Provide the [X, Y] coordinate of the cell's center where the given text is located.  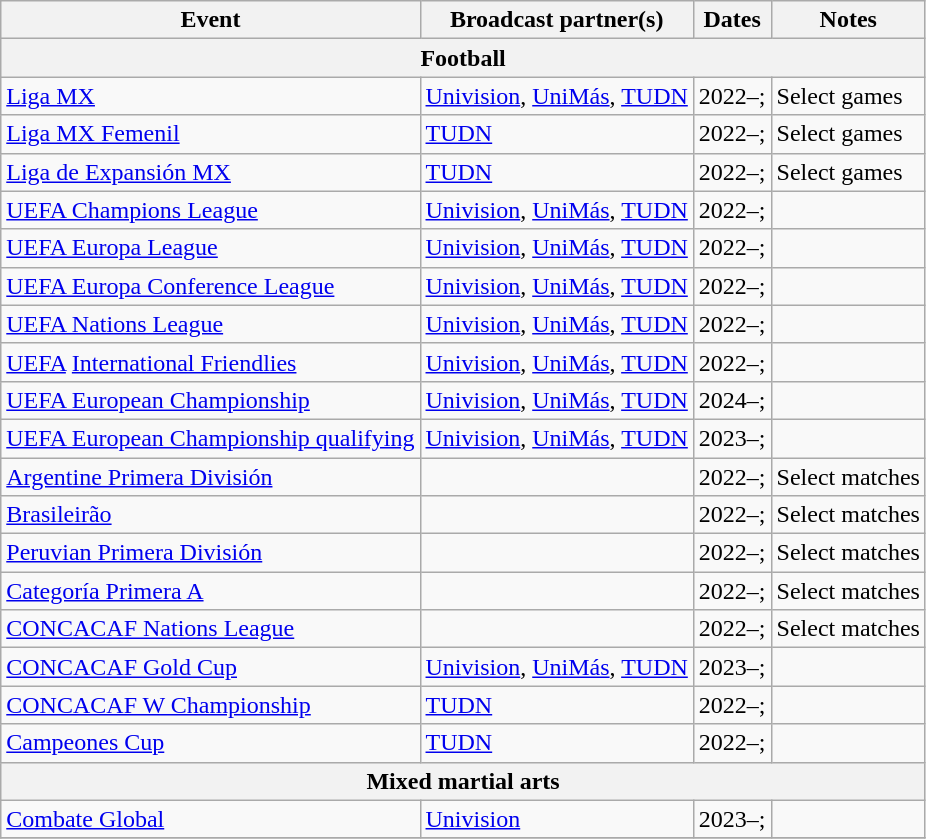
Liga MX [210, 96]
UEFA Champions League [210, 210]
2024–; [732, 400]
Liga de Expansión MX [210, 172]
CONCACAF Gold Cup [210, 667]
UEFA European Championship qualifying [210, 438]
UEFA International Friendlies [210, 362]
Mixed martial arts [464, 781]
Football [464, 58]
UEFA Europa Conference League [210, 286]
Peruvian Primera División [210, 553]
Categoría Primera A [210, 591]
Broadcast partner(s) [556, 20]
CONCACAF Nations League [210, 629]
Argentine Primera División [210, 477]
UEFA European Championship [210, 400]
Combate Global [210, 819]
Event [210, 20]
Univision [556, 819]
CONCACAF W Championship [210, 705]
Liga MX Femenil [210, 134]
UEFA Nations League [210, 324]
Dates [732, 20]
Campeones Cup [210, 743]
Notes [848, 20]
Brasileirão [210, 515]
UEFA Europa League [210, 248]
